Return the (X, Y) coordinate for the center point of the cell that contains the specified text.  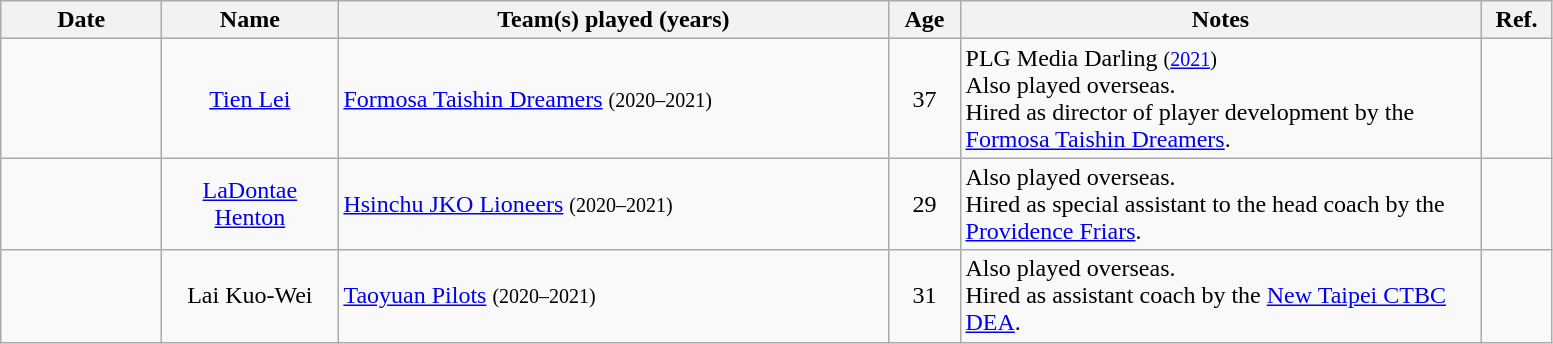
31 (924, 296)
Date (82, 20)
Formosa Taishin Dreamers (2020–2021) (614, 98)
Notes (1220, 20)
Name (250, 20)
Team(s) played (years) (614, 20)
37 (924, 98)
LaDontae Henton (250, 204)
Age (924, 20)
Ref. (1516, 20)
Tien Lei (250, 98)
29 (924, 204)
Hsinchu JKO Lioneers (2020–2021) (614, 204)
Also played overseas.Hired as assistant coach by the New Taipei CTBC DEA. (1220, 296)
Also played overseas.Hired as special assistant to the head coach by the Providence Friars. (1220, 204)
Taoyuan Pilots (2020–2021) (614, 296)
Lai Kuo-Wei (250, 296)
PLG Media Darling (2021)Also played overseas.Hired as director of player development by the Formosa Taishin Dreamers. (1220, 98)
